Capture the cell that displays the provided text and extract its (x, y) central coordinate. 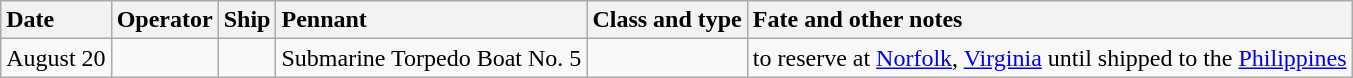
Fate and other notes (1050, 20)
Class and type (667, 20)
August 20 (56, 58)
to reserve at Norfolk, Virginia until shipped to the Philippines (1050, 58)
Submarine Torpedo Boat No. 5 (432, 58)
Operator (164, 20)
Date (56, 20)
Ship (247, 20)
Pennant (432, 20)
